Return (X, Y) of the center of cell containing provided text 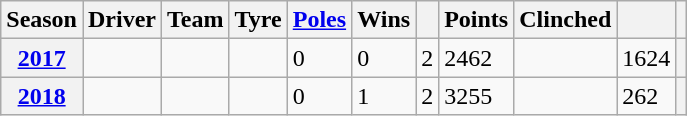
Driver (122, 20)
2462 (476, 58)
Season (42, 20)
2018 (42, 96)
Tyre (258, 20)
Points (476, 20)
Wins (384, 20)
3255 (476, 96)
2017 (42, 58)
Poles (319, 20)
Team (196, 20)
Clinched (566, 20)
1 (384, 96)
1624 (646, 58)
262 (646, 96)
